Search for the cell housing the specified text and yield its [X, Y] center coordinate. 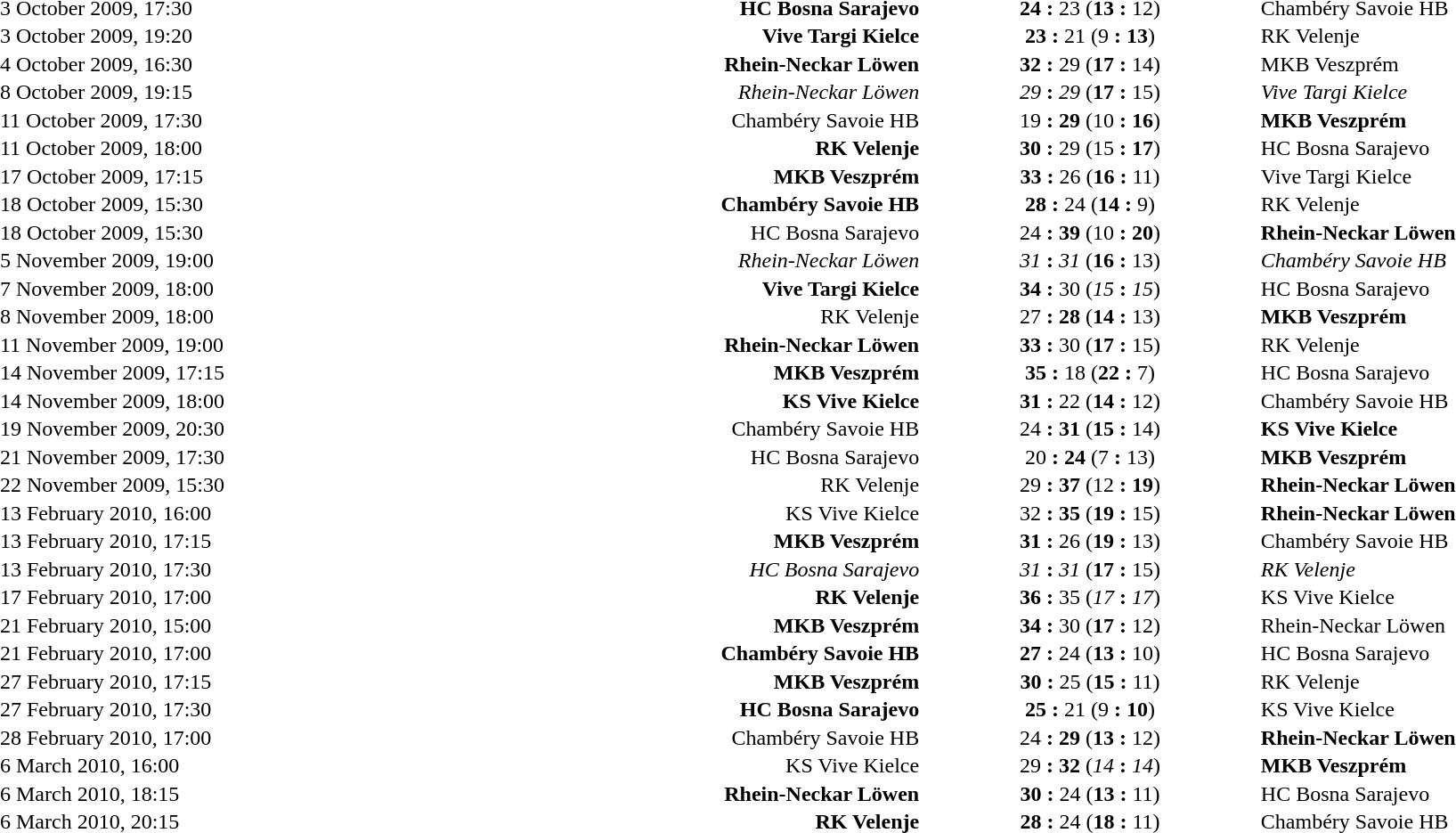
32 : 35 (19 : 15) [1090, 513]
27 : 24 (13 : 10) [1090, 653]
33 : 30 (17 : 15) [1090, 345]
24 : 31 (15 : 14) [1090, 429]
31 : 31 (16 : 13) [1090, 261]
28 : 24 (14 : 9) [1090, 204]
29 : 37 (12 : 19) [1090, 486]
31 : 26 (19 : 13) [1090, 541]
36 : 35 (17 : 17) [1090, 598]
33 : 26 (16 : 11) [1090, 176]
30 : 29 (15 : 17) [1090, 149]
32 : 29 (17 : 14) [1090, 64]
34 : 30 (17 : 12) [1090, 625]
30 : 25 (15 : 11) [1090, 682]
29 : 29 (17 : 15) [1090, 92]
29 : 32 (14 : 14) [1090, 765]
19 : 29 (10 : 16) [1090, 120]
35 : 18 (22 : 7) [1090, 373]
31 : 31 (17 : 15) [1090, 569]
24 : 39 (10 : 20) [1090, 233]
31 : 22 (14 : 12) [1090, 401]
25 : 21 (9 : 10) [1090, 710]
34 : 30 (15 : 15) [1090, 289]
23 : 21 (9 : 13) [1090, 37]
30 : 24 (13 : 11) [1090, 794]
20 : 24 (7 : 13) [1090, 457]
27 : 28 (14 : 13) [1090, 316]
24 : 29 (13 : 12) [1090, 738]
